From the cell containing the given text, extract its center point as (X, Y) coordinate. 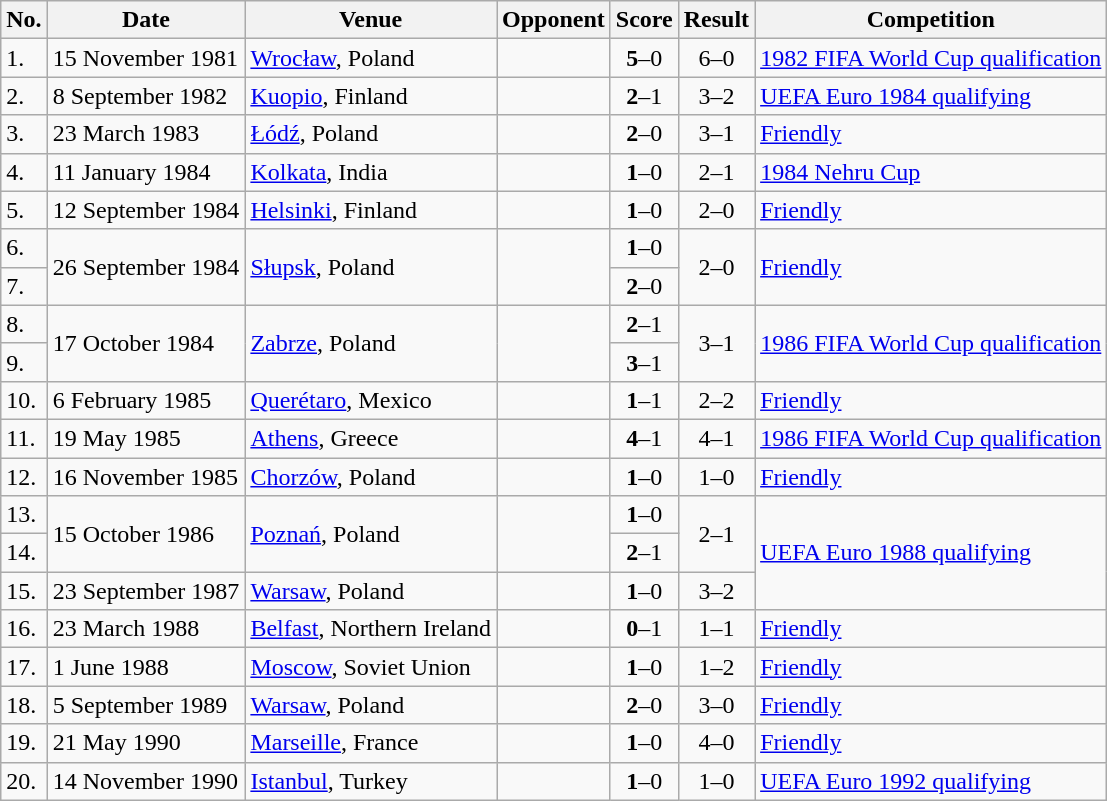
8. (24, 324)
3. (24, 134)
21 May 1990 (146, 743)
Łódź, Poland (371, 134)
Marseille, France (371, 743)
UEFA Euro 1988 qualifying (931, 553)
5. (24, 210)
Venue (371, 20)
15. (24, 591)
1–2 (716, 667)
UEFA Euro 1992 qualifying (931, 781)
23 March 1983 (146, 134)
5 September 1989 (146, 705)
Wrocław, Poland (371, 58)
Kuopio, Finland (371, 96)
17. (24, 667)
1982 FIFA World Cup qualification (931, 58)
Score (644, 20)
20. (24, 781)
6 February 1985 (146, 400)
14 November 1990 (146, 781)
Belfast, Northern Ireland (371, 629)
Kolkata, India (371, 172)
16 November 1985 (146, 477)
18. (24, 705)
17 October 1984 (146, 343)
9. (24, 362)
2. (24, 96)
1984 Nehru Cup (931, 172)
23 September 1987 (146, 591)
14. (24, 553)
Helsinki, Finland (371, 210)
Opponent (553, 20)
11. (24, 438)
Słupsk, Poland (371, 267)
6. (24, 248)
4–0 (716, 743)
0–1 (644, 629)
UEFA Euro 1984 qualifying (931, 96)
Querétaro, Mexico (371, 400)
3–0 (716, 705)
Zabrze, Poland (371, 343)
4. (24, 172)
11 January 1984 (146, 172)
26 September 1984 (146, 267)
7. (24, 286)
8 September 1982 (146, 96)
19. (24, 743)
Competition (931, 20)
19 May 1985 (146, 438)
5–0 (644, 58)
15 November 1981 (146, 58)
16. (24, 629)
Istanbul, Turkey (371, 781)
23 March 1988 (146, 629)
Moscow, Soviet Union (371, 667)
6–0 (716, 58)
1 June 1988 (146, 667)
Date (146, 20)
Chorzów, Poland (371, 477)
1. (24, 58)
No. (24, 20)
12. (24, 477)
13. (24, 515)
Result (716, 20)
Athens, Greece (371, 438)
15 October 1986 (146, 534)
12 September 1984 (146, 210)
Poznań, Poland (371, 534)
10. (24, 400)
2–2 (716, 400)
